For the text-containing cell, return its midpoint in [X, Y] coordinate format. 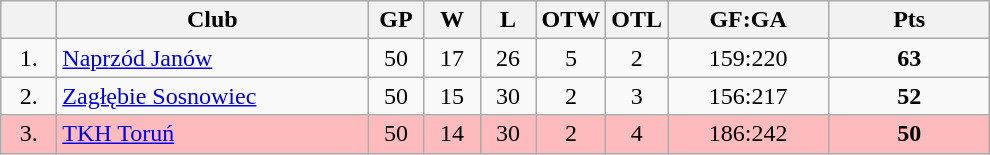
GP [396, 20]
Zagłębie Sosnowiec [212, 96]
OTL [637, 20]
14 [452, 134]
15 [452, 96]
3. [29, 134]
Pts [910, 20]
26 [508, 58]
1. [29, 58]
Naprzód Janów [212, 58]
W [452, 20]
TKH Toruń [212, 134]
L [508, 20]
GF:GA [748, 20]
17 [452, 58]
156:217 [748, 96]
52 [910, 96]
Club [212, 20]
OTW [571, 20]
4 [637, 134]
3 [637, 96]
63 [910, 58]
159:220 [748, 58]
5 [571, 58]
2. [29, 96]
186:242 [748, 134]
